Determine the [x, y] coordinate at the center of the cell enclosing the given text.  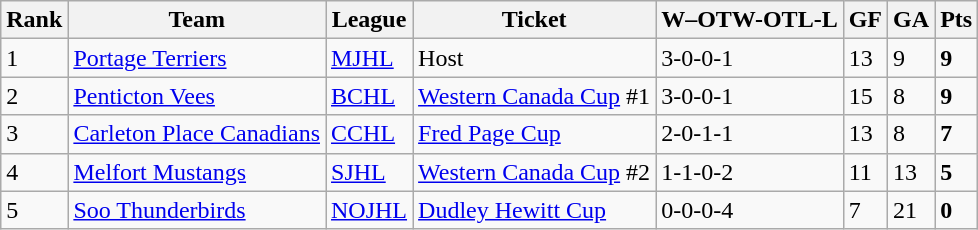
2-0-1-1 [750, 134]
W–OTW-OTL-L [750, 20]
Soo Thunderbirds [197, 210]
Dudley Hewitt Cup [534, 210]
CCHL [370, 134]
4 [34, 172]
Team [197, 20]
GF [865, 20]
BCHL [370, 96]
21 [912, 210]
League [370, 20]
Pts [956, 20]
Fred Page Cup [534, 134]
GA [912, 20]
11 [865, 172]
Portage Terriers [197, 58]
Ticket [534, 20]
Penticton Vees [197, 96]
2 [34, 96]
Western Canada Cup #1 [534, 96]
Rank [34, 20]
0 [956, 210]
MJHL [370, 58]
SJHL [370, 172]
Host [534, 58]
0-0-0-4 [750, 210]
15 [865, 96]
1 [34, 58]
3 [34, 134]
Melfort Mustangs [197, 172]
Western Canada Cup #2 [534, 172]
1-1-0-2 [750, 172]
Carleton Place Canadians [197, 134]
NOJHL [370, 210]
